Return (x, y) of the center of cell containing provided text 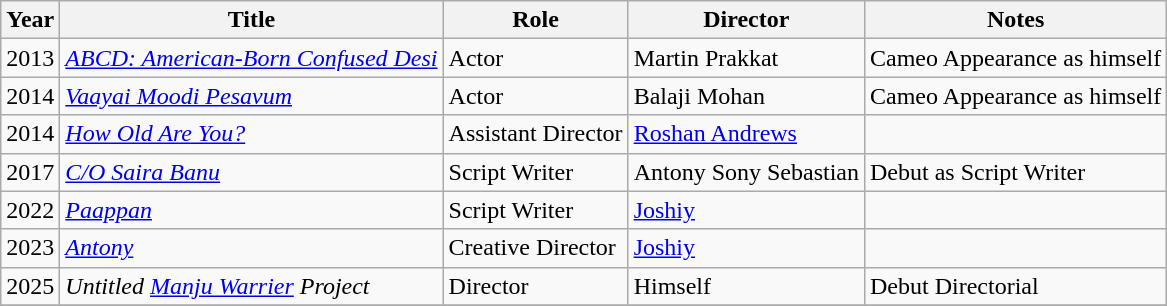
Assistant Director (536, 134)
Martin Prakkat (746, 58)
Debut Directorial (1015, 286)
Creative Director (536, 248)
2017 (30, 172)
Himself (746, 286)
How Old Are You? (252, 134)
Antony (252, 248)
Title (252, 20)
Debut as Script Writer (1015, 172)
Untitled Manju Warrier Project (252, 286)
Paappan (252, 210)
2023 (30, 248)
Vaayai Moodi Pesavum (252, 96)
2022 (30, 210)
Role (536, 20)
2013 (30, 58)
Balaji Mohan (746, 96)
Roshan Andrews (746, 134)
ABCD: American-Born Confused Desi (252, 58)
C/O Saira Banu (252, 172)
Notes (1015, 20)
Year (30, 20)
Antony Sony Sebastian (746, 172)
2025 (30, 286)
